Return (x, y) of the center of cell containing provided text 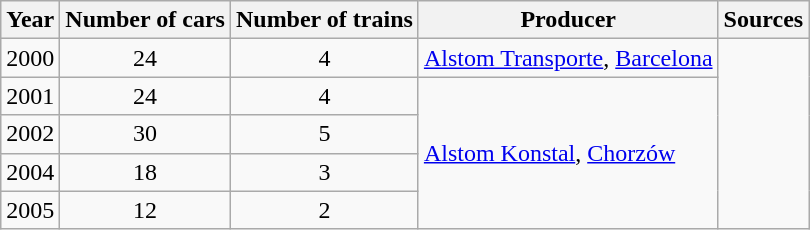
2001 (30, 96)
Number of trains (324, 20)
Alstom Konstal, Chorzów (568, 153)
30 (146, 134)
2004 (30, 172)
Producer (568, 20)
2000 (30, 58)
3 (324, 172)
2002 (30, 134)
Alstom Transporte, Barcelona (568, 58)
Sources (764, 20)
Number of cars (146, 20)
Year (30, 20)
5 (324, 134)
2005 (30, 210)
2 (324, 210)
12 (146, 210)
18 (146, 172)
